Find where the given text appears and provide that cell's center as [x, y] coordinate. 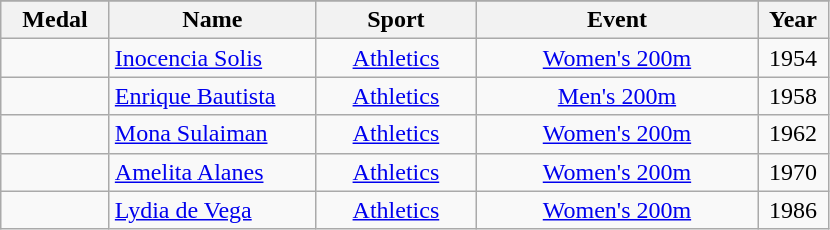
1958 [794, 96]
Inocencia Solis [212, 58]
Name [212, 20]
Medal [56, 20]
1954 [794, 58]
Lydia de Vega [212, 210]
Enrique Bautista [212, 96]
1962 [794, 134]
Year [794, 20]
Event [616, 20]
1970 [794, 172]
1986 [794, 210]
Amelita Alanes [212, 172]
Mona Sulaiman [212, 134]
Men's 200m [616, 96]
Sport [396, 20]
